Return (X, Y) of the center of cell containing provided text 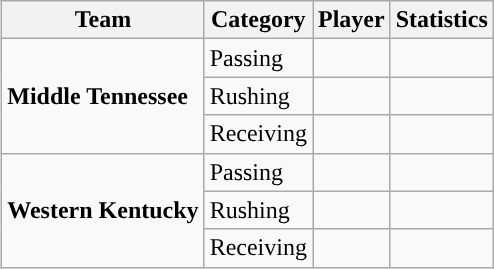
Western Kentucky (103, 210)
Category (258, 20)
Statistics (442, 20)
Player (351, 20)
Middle Tennessee (103, 96)
Team (103, 20)
